Capture the cell that displays the provided text and extract its [x, y] central coordinate. 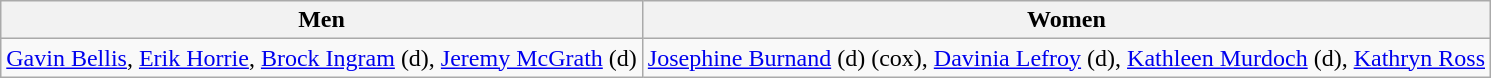
Men [322, 20]
Josephine Burnand (d) (cox), Davinia Lefroy (d), Kathleen Murdoch (d), Kathryn Ross [1066, 58]
Women [1066, 20]
Gavin Bellis, Erik Horrie, Brock Ingram (d), Jeremy McGrath (d) [322, 58]
